Output the [X, Y] coordinate of the center of the cell containing the given text.  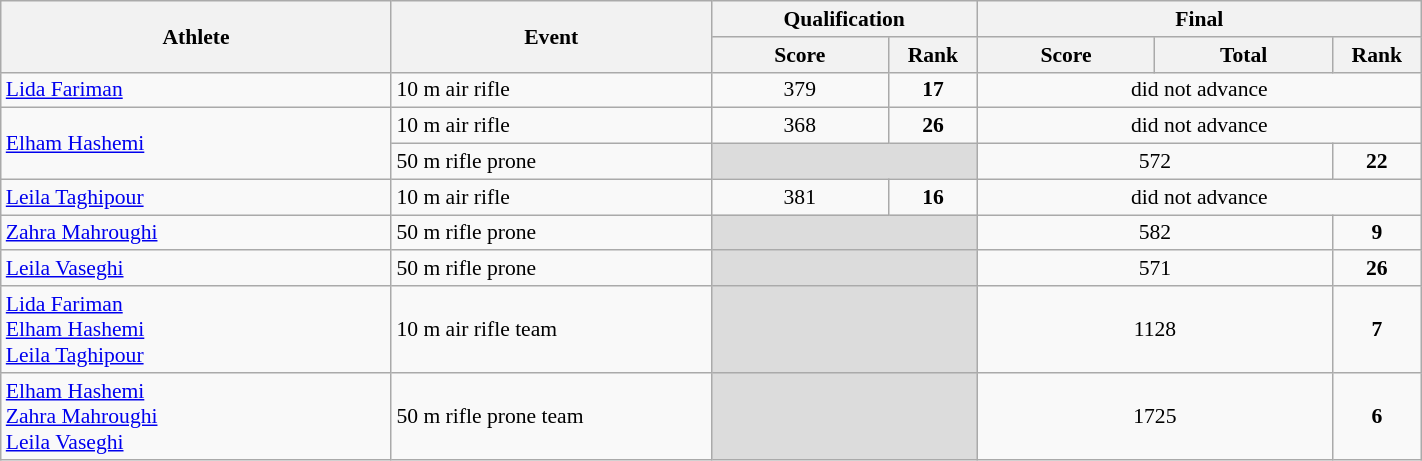
Lida Fariman [196, 90]
Final [1199, 19]
Total [1244, 55]
Zahra Mahroughi [196, 233]
Event [551, 36]
Lida FarimanElham HashemiLeila Taghipour [196, 330]
Leila Taghipour [196, 197]
368 [800, 126]
9 [1376, 233]
16 [934, 197]
Qualification [844, 19]
1128 [1154, 330]
1725 [1154, 416]
Elham HashemiZahra MahroughiLeila Vaseghi [196, 416]
50 m rifle prone team [551, 416]
572 [1154, 162]
22 [1376, 162]
582 [1154, 233]
17 [934, 90]
379 [800, 90]
Athlete [196, 36]
Leila Vaseghi [196, 269]
6 [1376, 416]
381 [800, 197]
10 m air rifle team [551, 330]
Elham Hashemi [196, 144]
7 [1376, 330]
571 [1154, 269]
